Determine the (x, y) coordinate at the center of the cell enclosing the given text.  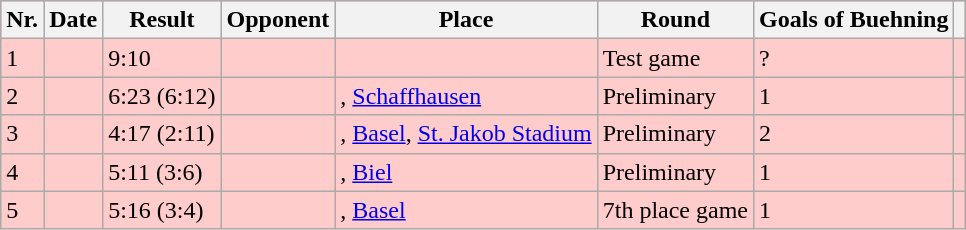
Result (162, 20)
7th place game (675, 210)
, Basel, St. Jakob Stadium (466, 134)
Opponent (278, 20)
9:10 (162, 58)
Nr. (22, 20)
3 (22, 134)
, Biel (466, 172)
, Schaffhausen (466, 96)
5 (22, 210)
Place (466, 20)
Date (74, 20)
Round (675, 20)
4 (22, 172)
? (854, 58)
5:11 (3:6) (162, 172)
6:23 (6:12) (162, 96)
Test game (675, 58)
Goals of Buehning (854, 20)
, Basel (466, 210)
4:17 (2:11) (162, 134)
5:16 (3:4) (162, 210)
